From the cell containing the given text, extract its center point as (X, Y) coordinate. 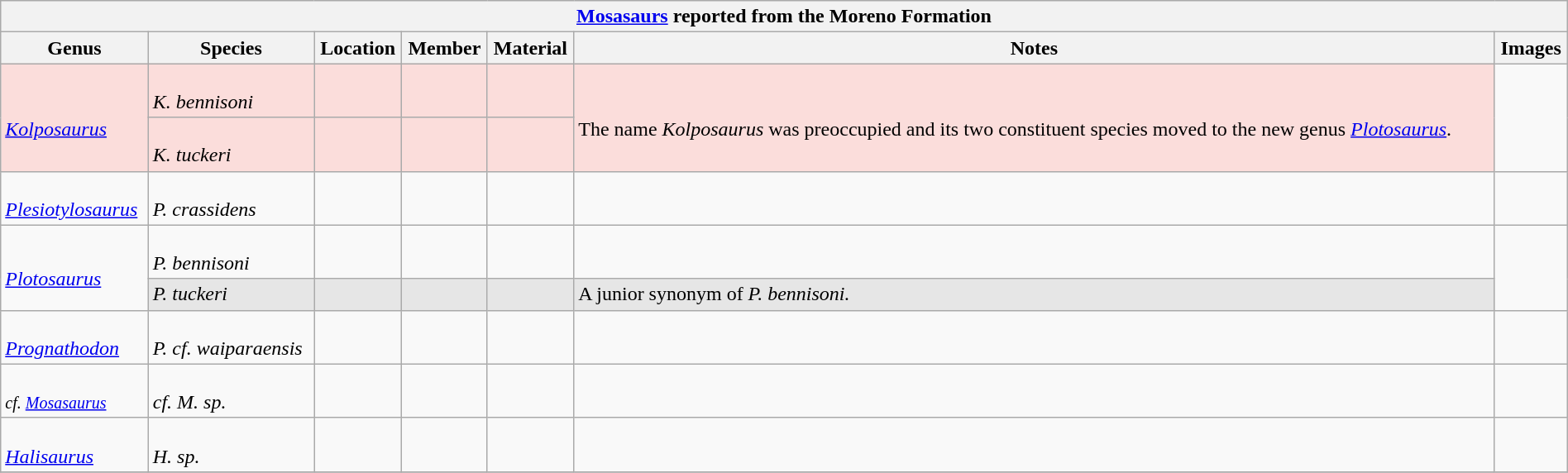
Mosasaurs reported from the Moreno Formation (784, 17)
A junior synonym of P. bennisoni. (1034, 294)
The name Kolposaurus was preoccupied and its two constituent species moved to the new genus Plotosaurus. (1034, 117)
Species (231, 48)
Images (1531, 48)
Material (531, 48)
P. cf. waiparaensis (231, 337)
P. tuckeri (231, 294)
Plesiotylosaurus (74, 198)
Kolposaurus (74, 117)
cf. Mosasaurus (74, 390)
Plotosaurus (74, 268)
K. tuckeri (231, 144)
P. crassidens (231, 198)
Genus (74, 48)
H. sp. (231, 445)
Prognathodon (74, 337)
cf. M. sp. (231, 390)
Notes (1034, 48)
Halisaurus (74, 445)
K. bennisoni (231, 91)
Member (445, 48)
Location (358, 48)
P. bennisoni (231, 251)
